Detect which cell encompasses the target text, then output its [x, y] center coordinate. 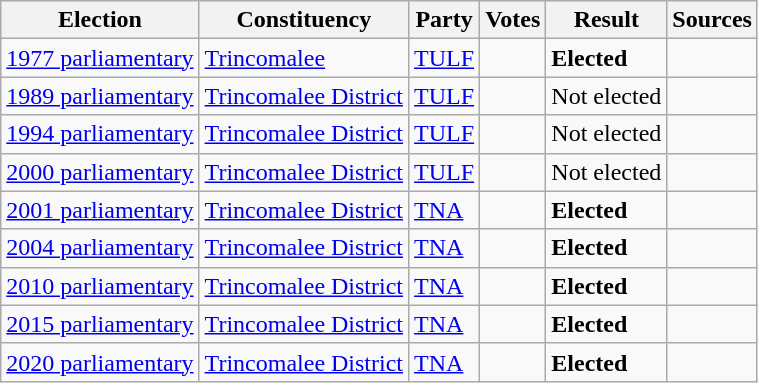
2010 parliamentary [100, 286]
1977 parliamentary [100, 58]
2020 parliamentary [100, 362]
Election [100, 20]
Result [606, 20]
Votes [513, 20]
2015 parliamentary [100, 324]
Trincomalee [304, 58]
2001 parliamentary [100, 210]
2004 parliamentary [100, 248]
Sources [712, 20]
1989 parliamentary [100, 96]
Party [444, 20]
2000 parliamentary [100, 172]
Constituency [304, 20]
1994 parliamentary [100, 134]
